Find where the given text appears and provide that cell's center as [X, Y] coordinate. 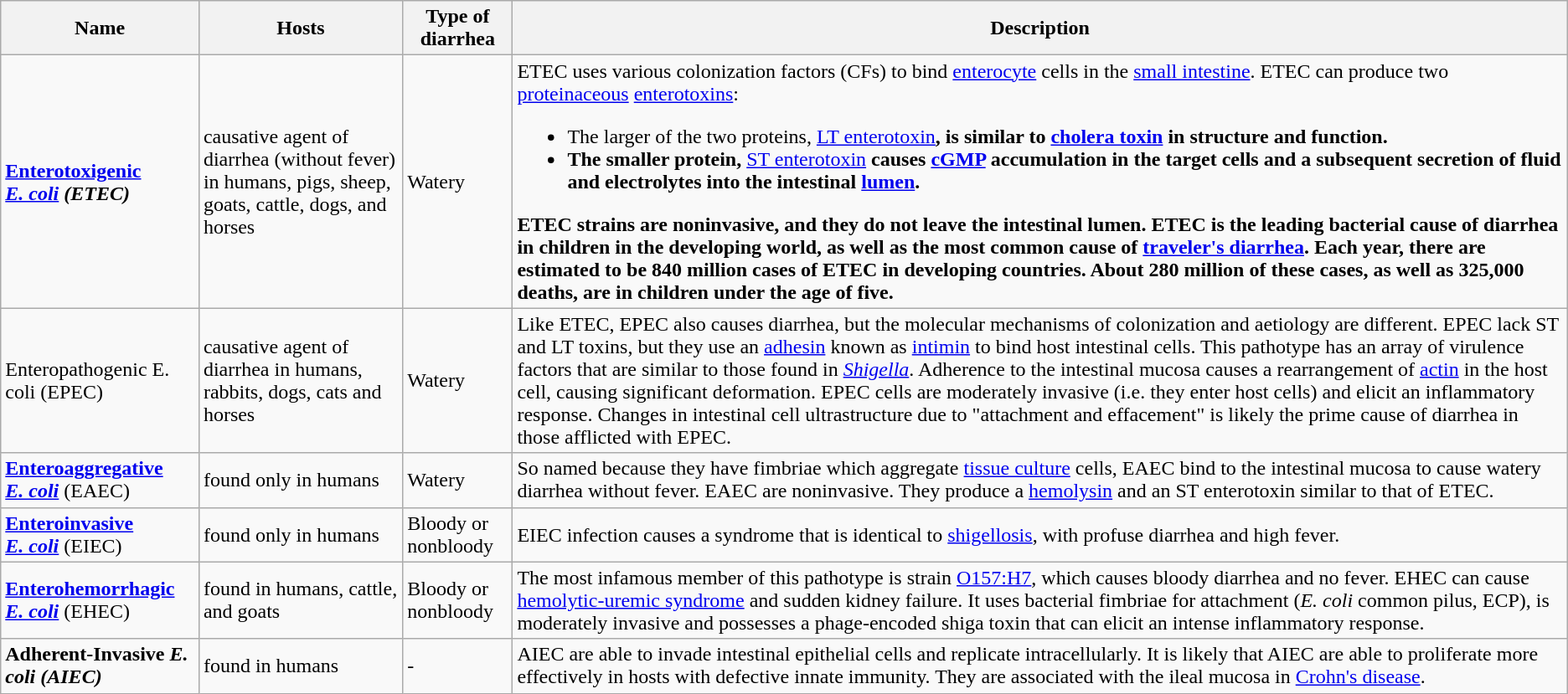
EnteroaggregativeE. coli (EAEC) [101, 481]
EIEC infection causes a syndrome that is identical to shigellosis, with profuse diarrhea and high fever. [1040, 534]
causative agent of diarrhea in humans, rabbits, dogs, cats and horses [300, 380]
- [457, 666]
EnterotoxigenicE. coli (ETEC) [101, 182]
causative agent of diarrhea (without fever) in humans, pigs, sheep, goats, cattle, dogs, and horses [300, 182]
Enteropathogenic E. coli (EPEC) [101, 380]
EnterohemorrhagicE. coli (EHEC) [101, 600]
Hosts [300, 28]
EnteroinvasiveE. coli (EIEC) [101, 534]
found in humans [300, 666]
found in humans, cattle, and goats [300, 600]
Type of diarrhea [457, 28]
Adherent-Invasive E. coli (AIEC) [101, 666]
Description [1040, 28]
Name [101, 28]
